Find where the given text appears and provide that cell's center as (x, y) coordinate. 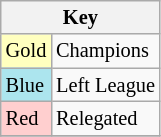
Relegated (106, 118)
Red (26, 118)
Champions (106, 51)
Key (80, 17)
Gold (26, 51)
Blue (26, 85)
Left League (106, 85)
